Detect which cell encompasses the target text, then output its (x, y) center coordinate. 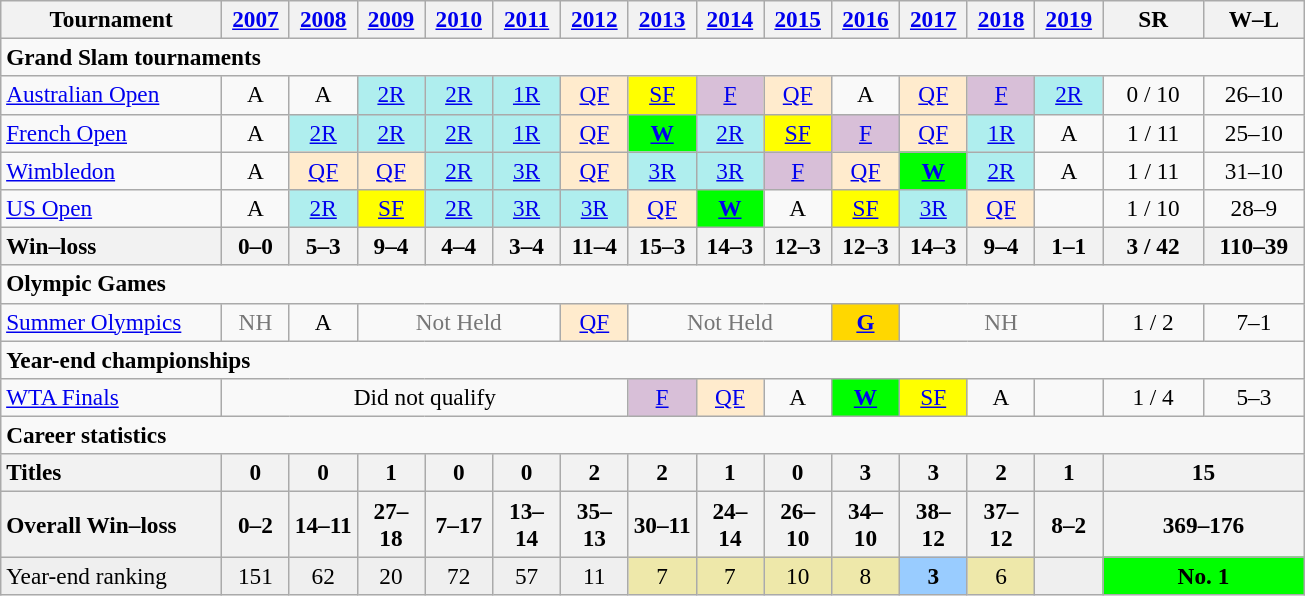
28–9 (1254, 208)
W–L (1254, 19)
37–12 (1001, 524)
Australian Open (112, 95)
2019 (1069, 19)
0–0 (256, 246)
Grand Slam tournaments (653, 57)
3–4 (527, 246)
2015 (798, 19)
2007 (256, 19)
38–12 (933, 524)
8–2 (1069, 524)
1 / 10 (1154, 208)
34–10 (866, 524)
2009 (391, 19)
Year-end ranking (112, 575)
2018 (1001, 19)
30–11 (662, 524)
15–3 (662, 246)
Titles (112, 473)
72 (459, 575)
2012 (594, 19)
Tournament (112, 19)
Summer Olympics (112, 322)
0–2 (256, 524)
20 (391, 575)
1–1 (1069, 246)
4–4 (459, 246)
No. 1 (1204, 575)
WTA Finals (112, 397)
0 / 10 (1154, 95)
62 (323, 575)
151 (256, 575)
2011 (527, 19)
24–14 (730, 524)
11 (594, 575)
2013 (662, 19)
11–4 (594, 246)
25–10 (1254, 133)
French Open (112, 133)
SR (1154, 19)
10 (798, 575)
2014 (730, 19)
2017 (933, 19)
Win–loss (112, 246)
8 (866, 575)
US Open (112, 208)
7–17 (459, 524)
35–13 (594, 524)
6 (1001, 575)
57 (527, 575)
Career statistics (653, 435)
14–11 (323, 524)
2010 (459, 19)
Overall Win–loss (112, 524)
110–39 (1254, 246)
Wimbledon (112, 170)
31–10 (1254, 170)
3 / 42 (1154, 246)
1 / 4 (1154, 397)
Year-end championships (653, 359)
G (866, 322)
Olympic Games (653, 284)
2016 (866, 19)
13–14 (527, 524)
1 / 2 (1154, 322)
369–176 (1204, 524)
27–18 (391, 524)
2008 (323, 19)
7–1 (1254, 322)
Did not qualify (426, 397)
15 (1204, 473)
